Output the [x, y] coordinate of the center of the cell containing the given text.  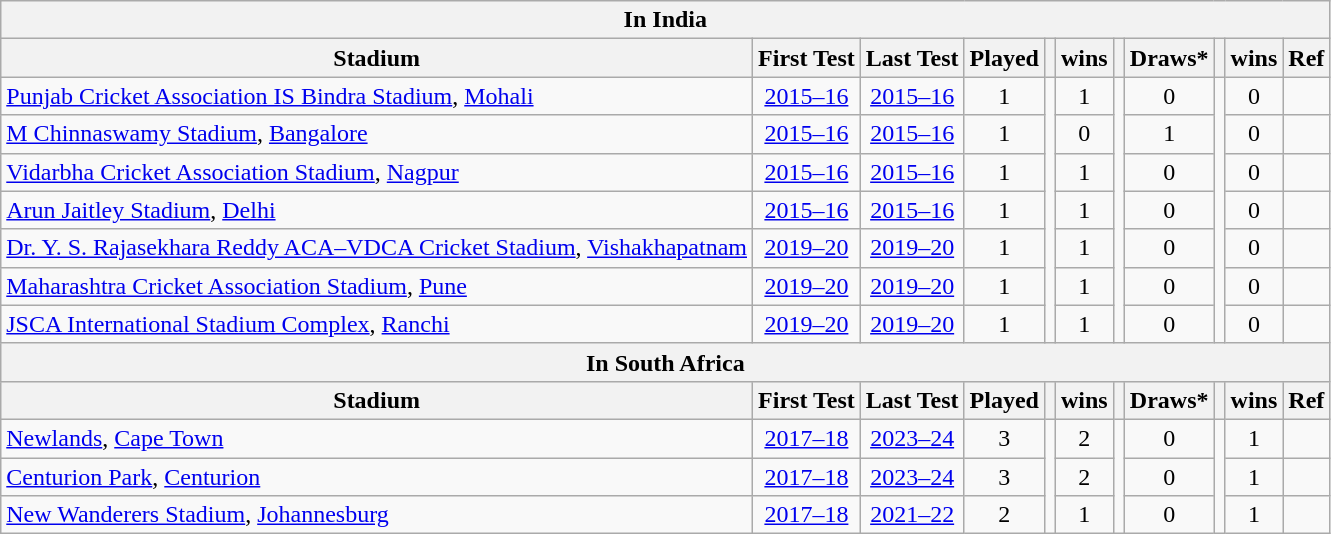
In South Africa [666, 362]
Newlands, Cape Town [377, 438]
Centurion Park, Centurion [377, 477]
Arun Jaitley Stadium, Delhi [377, 210]
Dr. Y. S. Rajasekhara Reddy ACA–VDCA Cricket Stadium, Vishakhapatnam [377, 248]
Maharashtra Cricket Association Stadium, Pune [377, 286]
In India [666, 20]
2021–22 [912, 515]
Punjab Cricket Association IS Bindra Stadium, Mohali [377, 96]
JSCA International Stadium Complex, Ranchi [377, 324]
Vidarbha Cricket Association Stadium, Nagpur [377, 172]
New Wanderers Stadium, Johannesburg [377, 515]
M Chinnaswamy Stadium, Bangalore [377, 134]
